Return the (x, y) coordinate for the center point of the cell that contains the specified text.  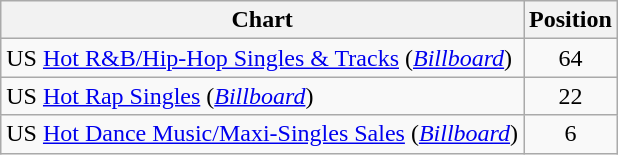
22 (571, 96)
64 (571, 58)
US Hot Dance Music/Maxi-Singles Sales (Billboard) (262, 134)
US Hot Rap Singles (Billboard) (262, 96)
Position (571, 20)
6 (571, 134)
US Hot R&B/Hip-Hop Singles & Tracks (Billboard) (262, 58)
Chart (262, 20)
